Detect which cell encompasses the target text, then output its [X, Y] center coordinate. 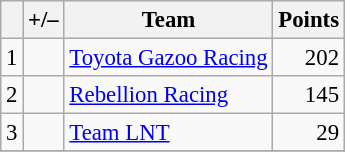
145 [308, 95]
1 [12, 58]
Toyota Gazoo Racing [168, 58]
Team [168, 20]
2 [12, 95]
3 [12, 133]
202 [308, 58]
29 [308, 133]
+/– [44, 20]
Rebellion Racing [168, 95]
Points [308, 20]
Team LNT [168, 133]
